Output the (X, Y) coordinate of the center of the cell containing the given text.  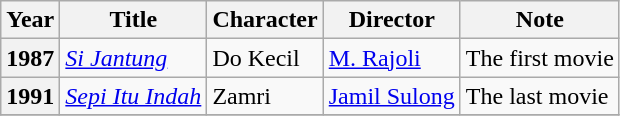
Year (30, 20)
Si Jantung (134, 58)
1991 (30, 96)
1987 (30, 58)
Title (134, 20)
Sepi Itu Indah (134, 96)
Do Kecil (265, 58)
The last movie (540, 96)
Character (265, 20)
The first movie (540, 58)
M. Rajoli (392, 58)
Zamri (265, 96)
Note (540, 20)
Director (392, 20)
Jamil Sulong (392, 96)
